Determine the (x, y) coordinate at the center of the cell enclosing the given text.  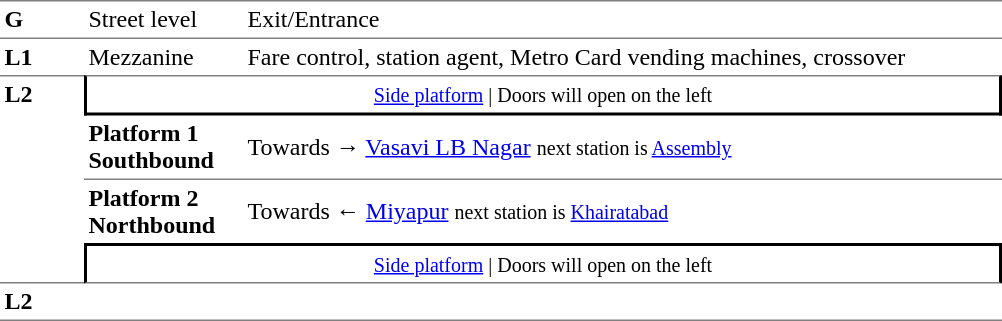
Platform 2Northbound (164, 212)
G (42, 20)
Towards → Vasavi LB Nagar next station is Assembly (622, 148)
L1 (42, 57)
Mezzanine (164, 57)
L2 (42, 179)
Exit/Entrance (622, 20)
Towards ← Miyapur next station is Khairatabad (622, 212)
Street level (164, 20)
Fare control, station agent, Metro Card vending machines, crossover (622, 57)
Platform 1Southbound (164, 148)
